Locate the cell with the specified text and output its (X, Y) center coordinate. 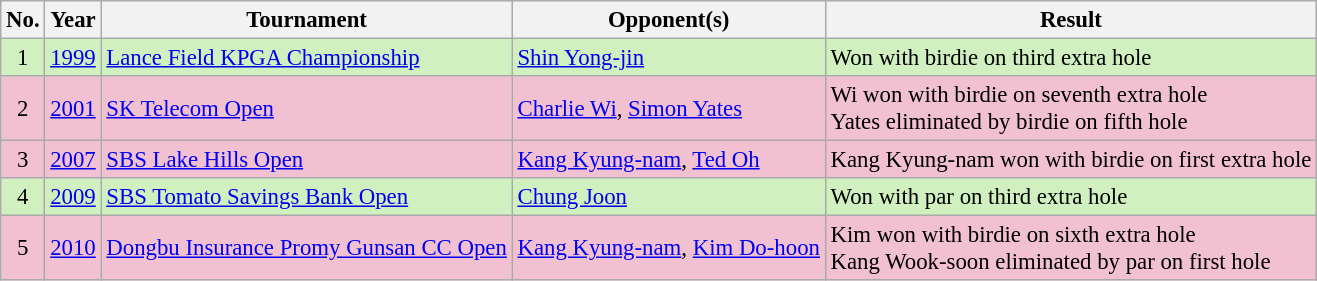
Won with par on third extra hole (1070, 197)
SK Telecom Open (306, 108)
Result (1070, 20)
Shin Yong-jin (668, 58)
3 (23, 160)
Kang Kyung-nam, Kim Do-hoon (668, 248)
2001 (73, 108)
5 (23, 248)
1 (23, 58)
1999 (73, 58)
Kang Kyung-nam, Ted Oh (668, 160)
Kang Kyung-nam won with birdie on first extra hole (1070, 160)
2009 (73, 197)
SBS Lake Hills Open (306, 160)
Wi won with birdie on seventh extra holeYates eliminated by birdie on fifth hole (1070, 108)
Won with birdie on third extra hole (1070, 58)
Chung Joon (668, 197)
SBS Tomato Savings Bank Open (306, 197)
2007 (73, 160)
Charlie Wi, Simon Yates (668, 108)
4 (23, 197)
Kim won with birdie on sixth extra holeKang Wook-soon eliminated by par on first hole (1070, 248)
2010 (73, 248)
2 (23, 108)
Lance Field KPGA Championship (306, 58)
Tournament (306, 20)
Dongbu Insurance Promy Gunsan CC Open (306, 248)
Opponent(s) (668, 20)
No. (23, 20)
Year (73, 20)
